Search for the cell housing the specified text and yield its (X, Y) center coordinate. 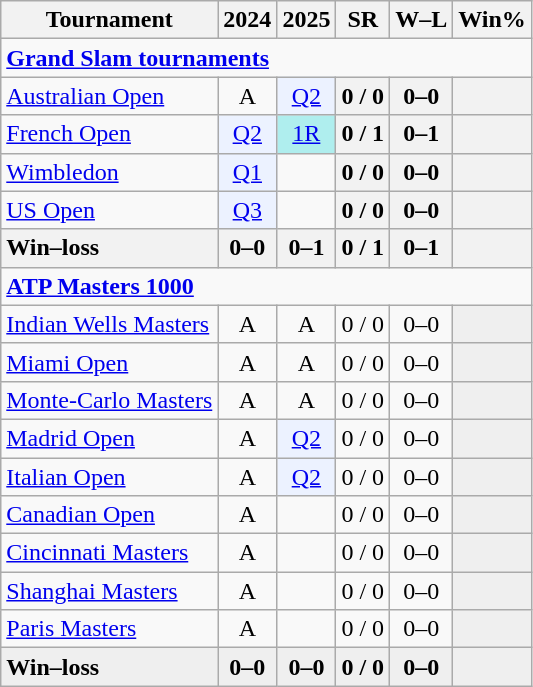
Q1 (248, 172)
Shanghai Masters (110, 591)
SR (363, 20)
2024 (248, 20)
Cincinnati Masters (110, 553)
Italian Open (110, 477)
Tournament (110, 20)
Paris Masters (110, 629)
1R (306, 134)
Australian Open (110, 96)
W–L (422, 20)
Wimbledon (110, 172)
Win% (492, 20)
Miami Open (110, 362)
ATP Masters 1000 (266, 286)
Madrid Open (110, 438)
Canadian Open (110, 515)
2025 (306, 20)
US Open (110, 210)
Q3 (248, 210)
Monte-Carlo Masters (110, 400)
Indian Wells Masters (110, 324)
French Open (110, 134)
Grand Slam tournaments (266, 58)
